Capture the cell that displays the provided text and extract its (x, y) central coordinate. 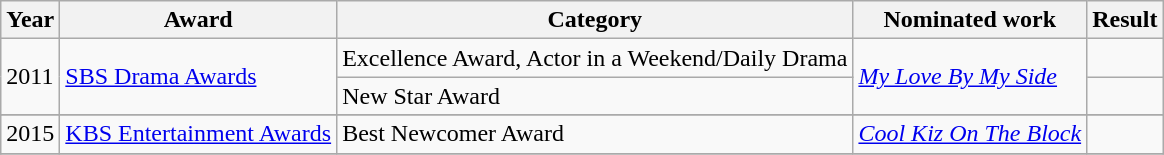
SBS Drama Awards (198, 77)
2015 (30, 134)
2011 (30, 77)
Cool Kiz On The Block (970, 134)
Year (30, 20)
Category (595, 20)
New Star Award (595, 96)
Nominated work (970, 20)
Award (198, 20)
KBS Entertainment Awards (198, 134)
Best Newcomer Award (595, 134)
My Love By My Side (970, 77)
Result (1125, 20)
Excellence Award, Actor in a Weekend/Daily Drama (595, 58)
